Search for the cell housing the specified text and yield its [x, y] center coordinate. 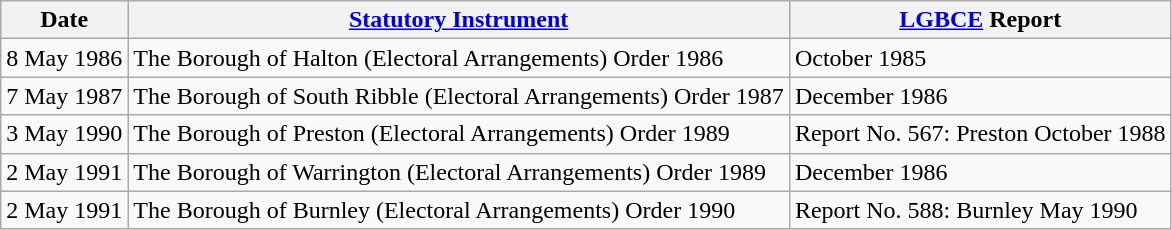
8 May 1986 [64, 58]
The Borough of Halton (Electoral Arrangements) Order 1986 [459, 58]
The Borough of Warrington (Electoral Arrangements) Order 1989 [459, 172]
7 May 1987 [64, 96]
The Borough of Burnley (Electoral Arrangements) Order 1990 [459, 210]
October 1985 [980, 58]
Report No. 567: Preston October 1988 [980, 134]
The Borough of Preston (Electoral Arrangements) Order 1989 [459, 134]
3 May 1990 [64, 134]
The Borough of South Ribble (Electoral Arrangements) Order 1987 [459, 96]
Statutory Instrument [459, 20]
Report No. 588: Burnley May 1990 [980, 210]
LGBCE Report [980, 20]
Date [64, 20]
